Capture the cell that displays the provided text and extract its (x, y) central coordinate. 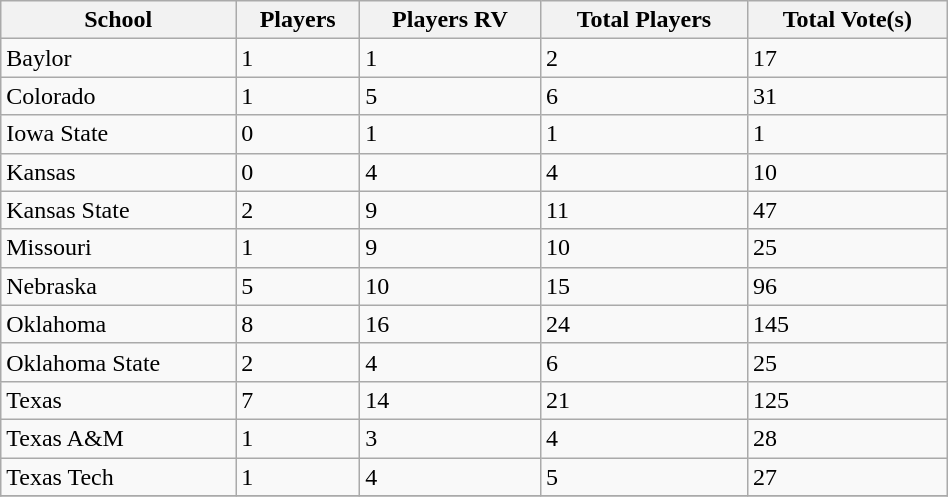
21 (644, 400)
Texas A&M (118, 438)
Iowa State (118, 134)
Total Vote(s) (848, 20)
28 (848, 438)
School (118, 20)
11 (644, 210)
145 (848, 324)
47 (848, 210)
3 (450, 438)
Baylor (118, 58)
Players RV (450, 20)
125 (848, 400)
16 (450, 324)
24 (644, 324)
Oklahoma State (118, 362)
96 (848, 286)
Texas Tech (118, 477)
31 (848, 96)
Total Players (644, 20)
7 (298, 400)
Players (298, 20)
Kansas (118, 172)
Oklahoma (118, 324)
8 (298, 324)
14 (450, 400)
Nebraska (118, 286)
Kansas State (118, 210)
Missouri (118, 248)
15 (644, 286)
27 (848, 477)
Texas (118, 400)
Colorado (118, 96)
17 (848, 58)
